Identify which cell holds the provided text, then report its [x, y] central coordinate. 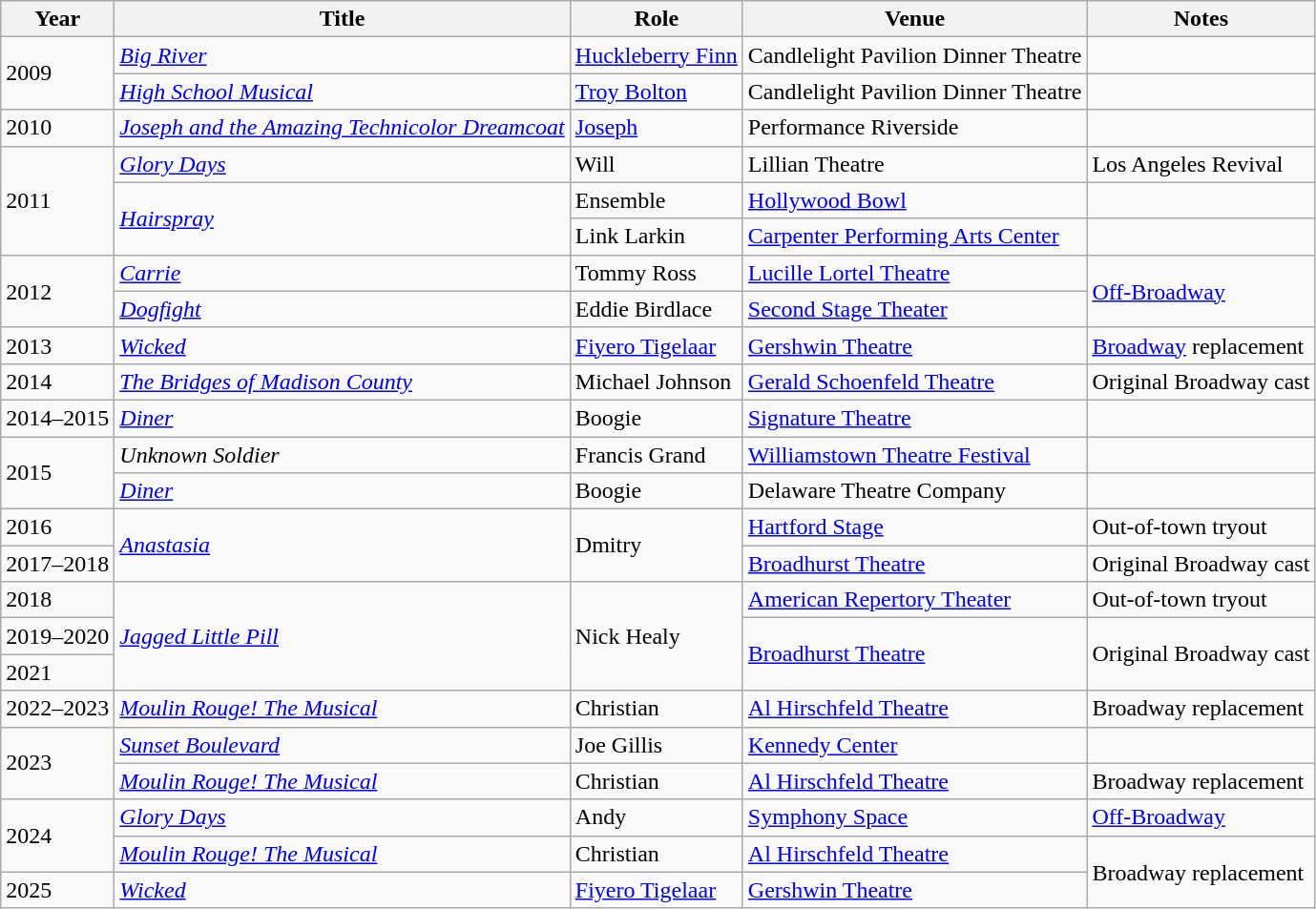
Troy Bolton [657, 92]
Delaware Theatre Company [914, 491]
American Repertory Theater [914, 600]
2025 [57, 890]
Lucille Lortel Theatre [914, 273]
Dmitry [657, 546]
Will [657, 164]
2017–2018 [57, 564]
Jagged Little Pill [342, 636]
Carrie [342, 273]
Ensemble [657, 200]
2014–2015 [57, 418]
Symphony Space [914, 817]
Hairspray [342, 218]
Link Larkin [657, 237]
Joe Gillis [657, 745]
2022–2023 [57, 709]
2018 [57, 600]
Joseph [657, 128]
Kennedy Center [914, 745]
The Bridges of Madison County [342, 382]
Tommy Ross [657, 273]
2011 [57, 200]
Joseph and the Amazing Technicolor Dreamcoat [342, 128]
Andy [657, 817]
Hartford Stage [914, 527]
2009 [57, 73]
Eddie Birdlace [657, 309]
2012 [57, 291]
Dogfight [342, 309]
Anastasia [342, 546]
Second Stage Theater [914, 309]
Sunset Boulevard [342, 745]
Francis Grand [657, 455]
Huckleberry Finn [657, 55]
Gerald Schoenfeld Theatre [914, 382]
Unknown Soldier [342, 455]
Lillian Theatre [914, 164]
2015 [57, 473]
Venue [914, 19]
2013 [57, 345]
Michael Johnson [657, 382]
Carpenter Performing Arts Center [914, 237]
2021 [57, 672]
Los Angeles Revival [1201, 164]
2010 [57, 128]
Williamstown Theatre Festival [914, 455]
Nick Healy [657, 636]
2024 [57, 836]
2016 [57, 527]
Notes [1201, 19]
2014 [57, 382]
Title [342, 19]
2019–2020 [57, 636]
Year [57, 19]
Hollywood Bowl [914, 200]
High School Musical [342, 92]
Performance Riverside [914, 128]
2023 [57, 763]
Big River [342, 55]
Signature Theatre [914, 418]
Role [657, 19]
